Provide the [x, y] coordinate of the cell's center where the given text is located.  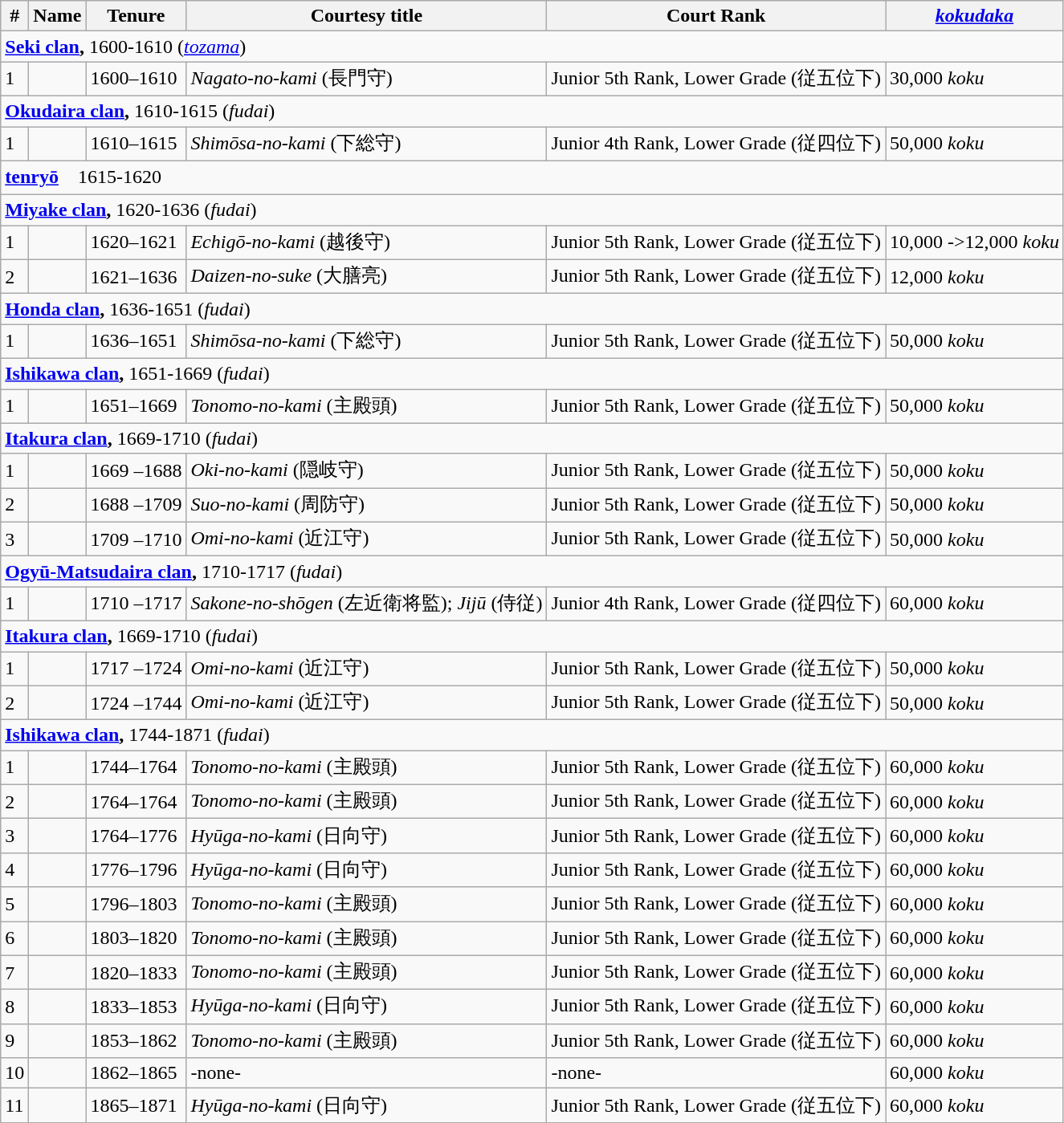
12,000 koku [975, 276]
Sakone-no-shōgen (左近衛将監); Jijū (侍従) [366, 604]
tenryō 1615-1620 [532, 178]
Ishikawa clan, 1651-1669 (fudai) [532, 373]
Nagato-no-kami (長門守) [366, 79]
Seki clan, 1600-1610 (tozama) [532, 47]
Court Rank [716, 16]
1688 –1709 [137, 506]
kokudaka [975, 16]
Tenure [137, 16]
Ishikawa clan, 1744-1871 (fudai) [532, 735]
1853–1862 [137, 1040]
Oki-no-kami (隠岐守) [366, 470]
1600–1610 [137, 79]
4 [14, 870]
1833–1853 [137, 1007]
Courtesy title [366, 16]
1709 –1710 [137, 539]
Echigō-no-kami (越後守) [366, 242]
# [14, 16]
1620–1621 [137, 242]
1803–1820 [137, 939]
Miyake clan, 1620-1636 (fudai) [532, 210]
1820–1833 [137, 973]
1764–1776 [137, 836]
1724 –1744 [137, 703]
1764–1764 [137, 801]
10,000 ->12,000 koku [975, 242]
1651–1669 [137, 406]
1865–1871 [137, 1106]
1669 –1688 [137, 470]
Suo-no-kami (周防守) [366, 506]
1621–1636 [137, 276]
6 [14, 939]
9 [14, 1040]
1796–1803 [137, 904]
8 [14, 1007]
10 [14, 1073]
Okudaira clan, 1610-1615 (fudai) [532, 111]
1636–1651 [137, 342]
1862–1865 [137, 1073]
Daizen-no-suke (大膳亮) [366, 276]
30,000 koku [975, 79]
1776–1796 [137, 870]
Ogyū-Matsudaira clan, 1710-1717 (fudai) [532, 572]
5 [14, 904]
1744–1764 [137, 767]
1710 –1717 [137, 604]
Name [58, 16]
1610–1615 [137, 144]
7 [14, 973]
11 [14, 1106]
1717 –1724 [137, 669]
Honda clan, 1636-1651 (fudai) [532, 309]
